Return the (x, y) coordinate for the center point of the cell that contains the specified text.  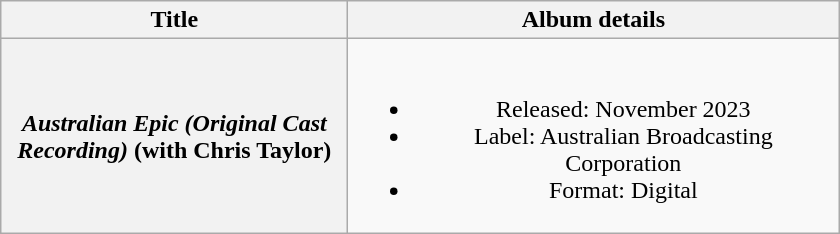
Released: November 2023Label: Australian Broadcasting CorporationFormat: Digital (594, 136)
Title (174, 20)
Australian Epic (Original Cast Recording) (with Chris Taylor) (174, 136)
Album details (594, 20)
